Return [X, Y] of the center of cell containing provided text 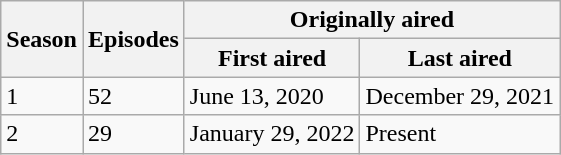
29 [133, 134]
1 [42, 96]
June 13, 2020 [272, 96]
Season [42, 39]
Originally aired [372, 20]
January 29, 2022 [272, 134]
December 29, 2021 [460, 96]
Present [460, 134]
Last aired [460, 58]
2 [42, 134]
52 [133, 96]
Episodes [133, 39]
First aired [272, 58]
